Extract the (x, y) coordinate from the center of the cell holding the provided text.  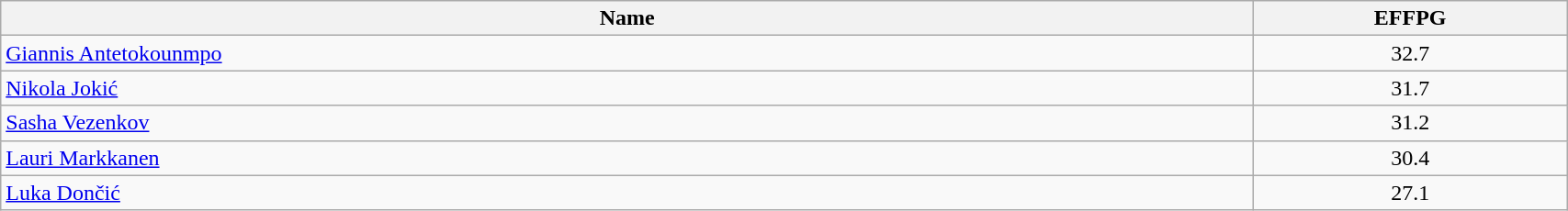
EFFPG (1411, 18)
Sasha Vezenkov (627, 123)
Name (627, 18)
Luka Dončić (627, 193)
31.2 (1411, 123)
31.7 (1411, 88)
Nikola Jokić (627, 88)
Giannis Antetokounmpo (627, 53)
27.1 (1411, 193)
30.4 (1411, 158)
Lauri Markkanen (627, 158)
32.7 (1411, 53)
